Search for the cell housing the specified text and yield its (x, y) center coordinate. 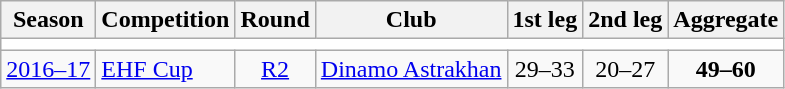
2nd leg (626, 20)
29–33 (545, 69)
Season (48, 20)
2016–17 (48, 69)
R2 (275, 69)
Club (411, 20)
Aggregate (726, 20)
Competition (166, 20)
Dinamo Astrakhan (411, 69)
Round (275, 20)
20–27 (626, 69)
1st leg (545, 20)
EHF Cup (166, 69)
49–60 (726, 69)
